Locate the cell with the specified text and output its [X, Y] center coordinate. 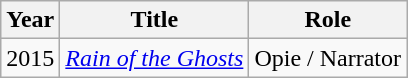
Title [154, 20]
Opie / Narrator [328, 58]
Role [328, 20]
Year [30, 20]
Rain of the Ghosts [154, 58]
2015 [30, 58]
